Output the [X, Y] coordinate of the center of the cell containing the given text.  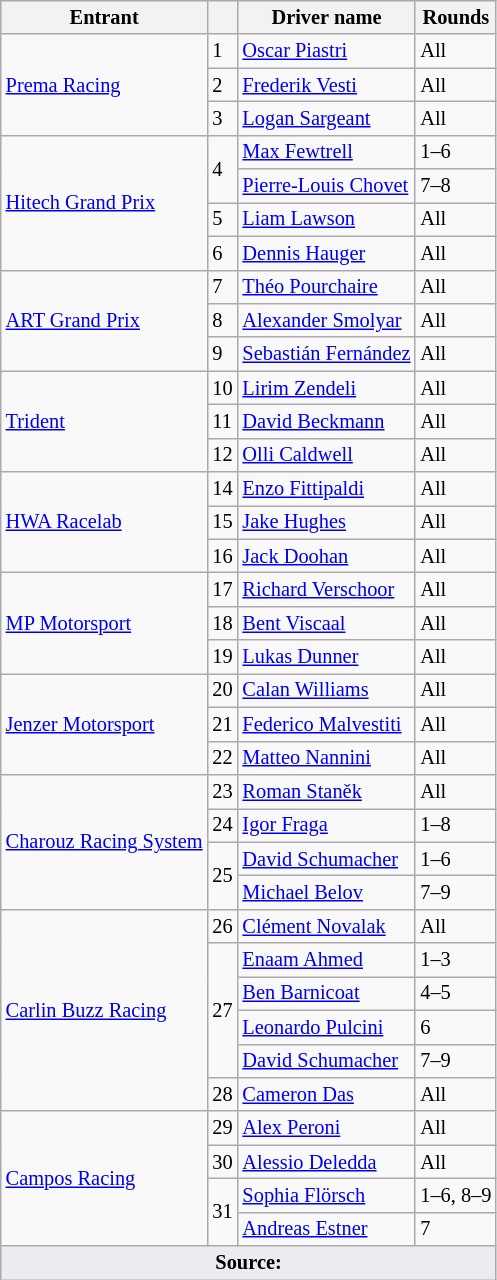
Max Fewtrell [327, 152]
Lirim Zendeli [327, 388]
Olli Caldwell [327, 455]
Oscar Piastri [327, 51]
1–8 [456, 825]
Entrant [104, 17]
Federico Malvestiti [327, 724]
1–6, 8–9 [456, 1195]
Jake Hughes [327, 522]
Sebastián Fernández [327, 354]
30 [222, 1162]
27 [222, 1010]
Source: [249, 1263]
22 [222, 758]
Frederik Vesti [327, 85]
19 [222, 657]
Liam Lawson [327, 219]
Bent Viscaal [327, 623]
24 [222, 825]
31 [222, 1212]
17 [222, 589]
12 [222, 455]
David Beckmann [327, 421]
Michael Belov [327, 892]
Alexander Smolyar [327, 320]
15 [222, 522]
Hitech Grand Prix [104, 202]
Calan Williams [327, 690]
20 [222, 690]
10 [222, 388]
Cameron Das [327, 1094]
11 [222, 421]
Jack Doohan [327, 556]
3 [222, 118]
7–8 [456, 186]
Enzo Fittipaldi [327, 489]
Lukas Dunner [327, 657]
Leonardo Pulcini [327, 1027]
Campos Racing [104, 1178]
HWA Racelab [104, 522]
1 [222, 51]
18 [222, 623]
Prema Racing [104, 84]
Clément Novalak [327, 926]
Dennis Hauger [327, 253]
Alessio Deledda [327, 1162]
Théo Pourchaire [327, 287]
Richard Verschoor [327, 589]
4 [222, 168]
26 [222, 926]
21 [222, 724]
Alex Peroni [327, 1128]
Ben Barnicoat [327, 993]
MP Motorsport [104, 622]
5 [222, 219]
Trident [104, 422]
ART Grand Prix [104, 320]
14 [222, 489]
25 [222, 876]
16 [222, 556]
29 [222, 1128]
Logan Sargeant [327, 118]
Enaam Ahmed [327, 960]
Driver name [327, 17]
2 [222, 85]
Matteo Nannini [327, 758]
28 [222, 1094]
Carlin Buzz Racing [104, 1010]
8 [222, 320]
Rounds [456, 17]
Igor Fraga [327, 825]
Andreas Estner [327, 1229]
4–5 [456, 993]
Charouz Racing System [104, 842]
1–3 [456, 960]
Jenzer Motorsport [104, 724]
9 [222, 354]
23 [222, 791]
Sophia Flörsch [327, 1195]
Roman Staněk [327, 791]
Pierre-Louis Chovet [327, 186]
